Pinpoint the cell where the given text exists, returning its [X, Y] midpoint coordinate. 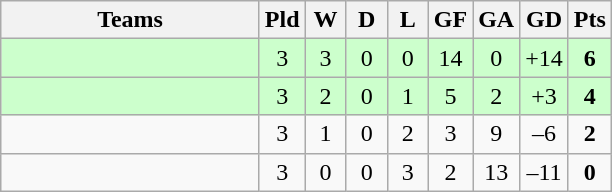
9 [496, 134]
Pld [282, 20]
+14 [544, 58]
–11 [544, 172]
L [408, 20]
GA [496, 20]
Pts [590, 20]
6 [590, 58]
14 [450, 58]
13 [496, 172]
–6 [544, 134]
D [366, 20]
GF [450, 20]
GD [544, 20]
W [326, 20]
5 [450, 96]
4 [590, 96]
+3 [544, 96]
Teams [130, 20]
